Output the (x, y) coordinate of the center of the cell containing the given text.  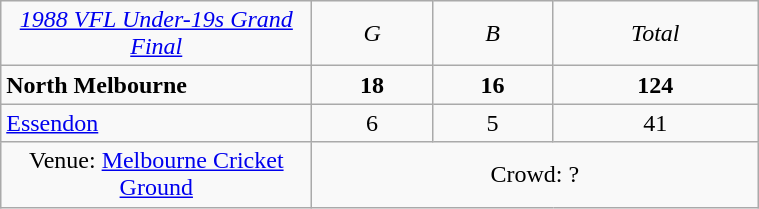
B (492, 34)
Essendon (156, 123)
124 (656, 85)
Total (656, 34)
5 (492, 123)
Crowd: ? (535, 174)
Venue: Melbourne Cricket Ground (156, 174)
1988 VFL Under-19s Grand Final (156, 34)
18 (372, 85)
16 (492, 85)
North Melbourne (156, 85)
G (372, 34)
6 (372, 123)
41 (656, 123)
